Capture the cell that displays the provided text and extract its [x, y] central coordinate. 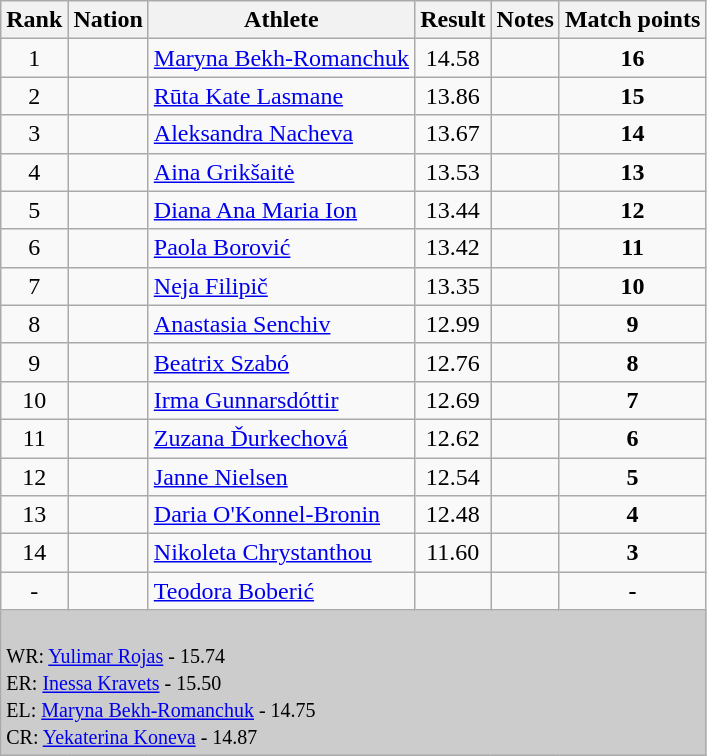
Zuzana Ďurkechová [281, 438]
Athlete [281, 20]
Nation [108, 20]
12.48 [453, 515]
13.44 [453, 210]
13.42 [453, 248]
2 [34, 96]
Neja Filipič [281, 286]
14.58 [453, 58]
12.99 [453, 324]
Janne Nielsen [281, 477]
Irma Gunnarsdóttir [281, 400]
Rūta Kate Lasmane [281, 96]
16 [632, 58]
15 [632, 96]
WR: Yulimar Rojas - 15.74ER: Inessa Kravets - 15.50 EL: Maryna Bekh-Romanchuk - 14.75CR: Yekaterina Koneva - 14.87 [354, 683]
Anastasia Senchiv [281, 324]
13.67 [453, 134]
Rank [34, 20]
Paola Borović [281, 248]
12.69 [453, 400]
12.62 [453, 438]
12.54 [453, 477]
Maryna Bekh-Romanchuk [281, 58]
Notes [525, 20]
Daria O'Konnel-Bronin [281, 515]
Beatrix Szabó [281, 362]
13.53 [453, 172]
Match points [632, 20]
Teodora Boberić [281, 591]
11.60 [453, 553]
1 [34, 58]
Aleksandra Nacheva [281, 134]
Diana Ana Maria Ion [281, 210]
Nikoleta Chrystanthou [281, 553]
13.35 [453, 286]
13.86 [453, 96]
Result [453, 20]
12.76 [453, 362]
Aina Grikšaitė [281, 172]
